Provide the (x, y) coordinate of the cell's center where the given text is located.  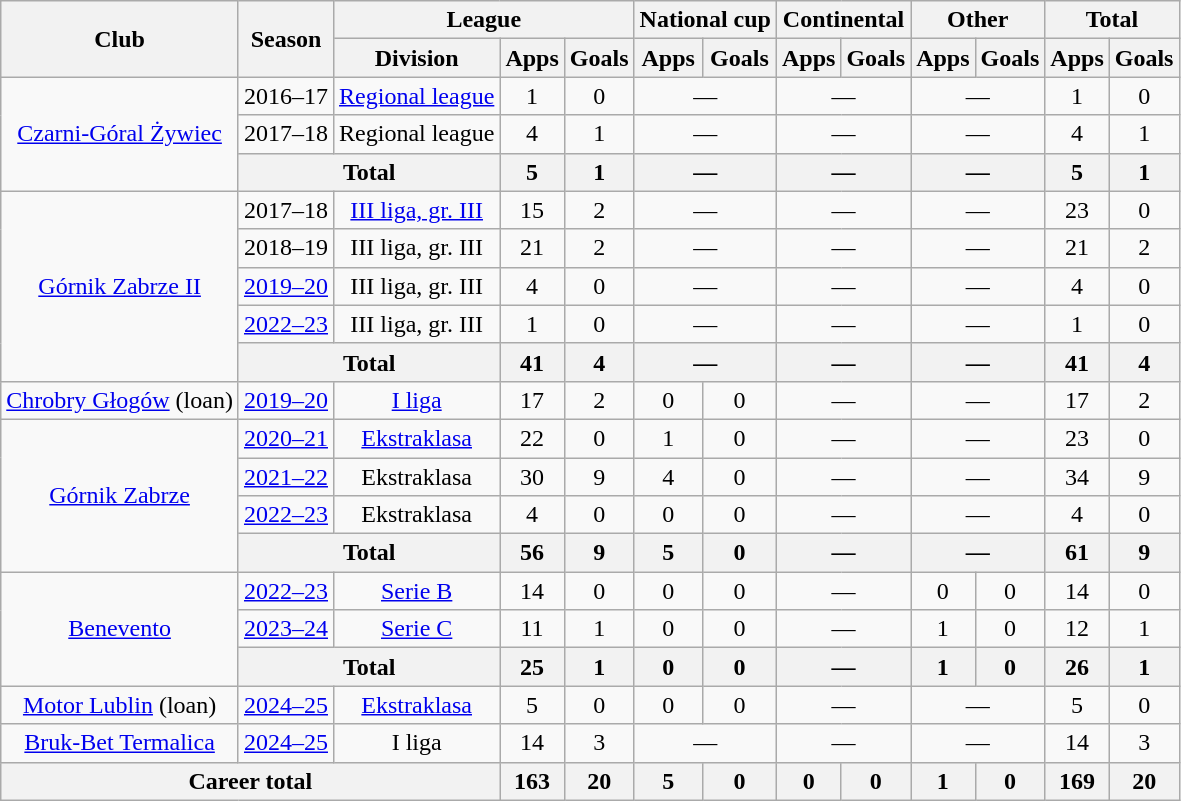
22 (532, 438)
Division (417, 58)
11 (532, 629)
Motor Lublin (loan) (120, 705)
30 (532, 477)
Chrobry Głogów (loan) (120, 400)
Benevento (120, 629)
Season (286, 39)
25 (532, 667)
Serie C (417, 629)
15 (532, 210)
2016–17 (286, 96)
2018–19 (286, 248)
Career total (250, 781)
Górnik Zabrze II (120, 286)
Serie B (417, 591)
26 (1077, 667)
163 (532, 781)
12 (1077, 629)
Other (978, 20)
169 (1077, 781)
League (484, 20)
Czarni-Góral Żywiec (120, 134)
34 (1077, 477)
Bruk-Bet Termalica (120, 743)
Continental (843, 20)
61 (1077, 553)
National cup (705, 20)
2020–21 (286, 438)
56 (532, 553)
Górnik Zabrze (120, 495)
2023–24 (286, 629)
Club (120, 39)
2021–22 (286, 477)
